Search for the cell housing the specified text and yield its (x, y) center coordinate. 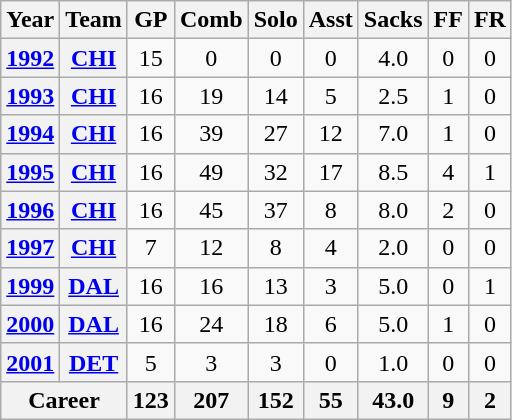
207 (211, 400)
1992 (30, 58)
Asst (330, 20)
DET (94, 362)
19 (211, 96)
55 (330, 400)
2001 (30, 362)
39 (211, 134)
FR (490, 20)
GP (150, 20)
8.5 (393, 172)
1993 (30, 96)
1999 (30, 286)
9 (448, 400)
1997 (30, 248)
1995 (30, 172)
Sacks (393, 20)
27 (276, 134)
123 (150, 400)
1.0 (393, 362)
15 (150, 58)
7 (150, 248)
Year (30, 20)
43.0 (393, 400)
13 (276, 286)
32 (276, 172)
17 (330, 172)
Career (64, 400)
45 (211, 210)
2.0 (393, 248)
18 (276, 324)
152 (276, 400)
8.0 (393, 210)
24 (211, 324)
2000 (30, 324)
1996 (30, 210)
49 (211, 172)
7.0 (393, 134)
Solo (276, 20)
2.5 (393, 96)
6 (330, 324)
37 (276, 210)
Team (94, 20)
FF (448, 20)
Comb (211, 20)
4.0 (393, 58)
1994 (30, 134)
14 (276, 96)
